Extract the (x, y) coordinate from the center of the cell holding the provided text.  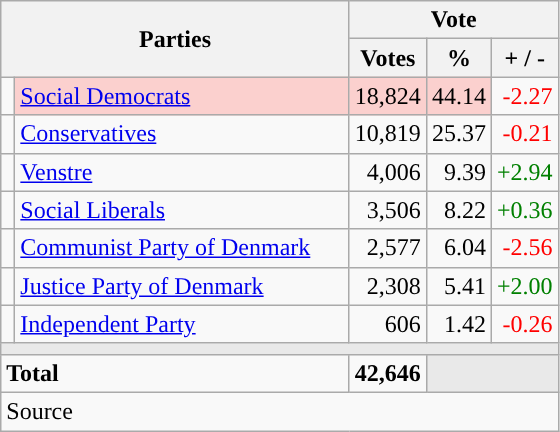
2,577 (388, 248)
1.42 (458, 324)
Votes (388, 58)
606 (388, 324)
Justice Party of Denmark (182, 286)
18,824 (388, 96)
9.39 (458, 172)
+0.36 (524, 210)
+2.00 (524, 286)
Source (280, 411)
2,308 (388, 286)
Independent Party (182, 324)
25.37 (458, 134)
Parties (176, 39)
Social Democrats (182, 96)
+ / - (524, 58)
% (458, 58)
-2.27 (524, 96)
44.14 (458, 96)
Venstre (182, 172)
Total (176, 373)
6.04 (458, 248)
5.41 (458, 286)
-0.21 (524, 134)
42,646 (388, 373)
10,819 (388, 134)
Conservatives (182, 134)
8.22 (458, 210)
-0.26 (524, 324)
Social Liberals (182, 210)
3,506 (388, 210)
-2.56 (524, 248)
Vote (454, 20)
+2.94 (524, 172)
Communist Party of Denmark (182, 248)
4,006 (388, 172)
